Scan for the cell matching the given text and deliver its (x, y) coordinate at center. 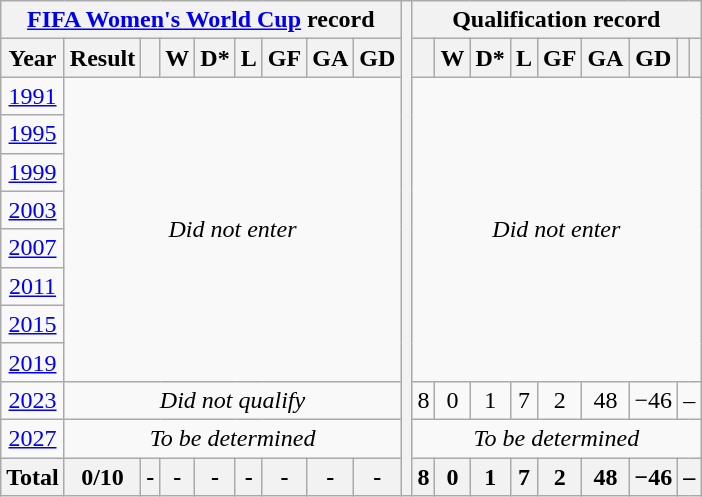
2003 (33, 210)
1991 (33, 96)
1999 (33, 172)
FIFA Women's World Cup record (201, 20)
Result (102, 58)
Qualification record (556, 20)
2019 (33, 362)
1995 (33, 134)
2023 (33, 400)
Year (33, 58)
2011 (33, 286)
2007 (33, 248)
2015 (33, 324)
0/10 (102, 477)
Total (33, 477)
Did not qualify (232, 400)
2027 (33, 438)
